Determine the [x, y] coordinate at the center of the cell enclosing the given text.  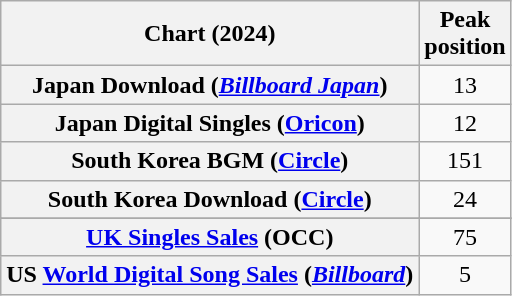
Peakposition [465, 34]
UK Singles Sales (OCC) [210, 237]
South Korea BGM (Circle) [210, 161]
75 [465, 237]
Chart (2024) [210, 34]
13 [465, 85]
24 [465, 199]
Japan Download (Billboard Japan) [210, 85]
Japan Digital Singles (Oricon) [210, 123]
12 [465, 123]
South Korea Download (Circle) [210, 199]
5 [465, 275]
151 [465, 161]
US World Digital Song Sales (Billboard) [210, 275]
